Capture the cell that displays the provided text and extract its [x, y] central coordinate. 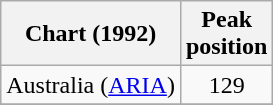
Chart (1992) [91, 34]
Australia (ARIA) [91, 85]
Peakposition [226, 34]
129 [226, 85]
